Find where the given text appears and provide that cell's center as (X, Y) coordinate. 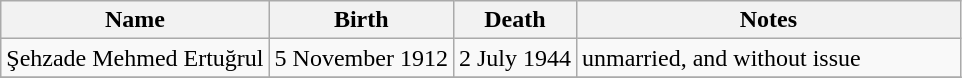
2 July 1944 (514, 58)
5 November 1912 (361, 58)
Death (514, 20)
Notes (768, 20)
Birth (361, 20)
unmarried, and without issue (768, 58)
Name (135, 20)
Şehzade Mehmed Ertuğrul (135, 58)
